Extract the (X, Y) coordinate from the center of the cell holding the provided text.  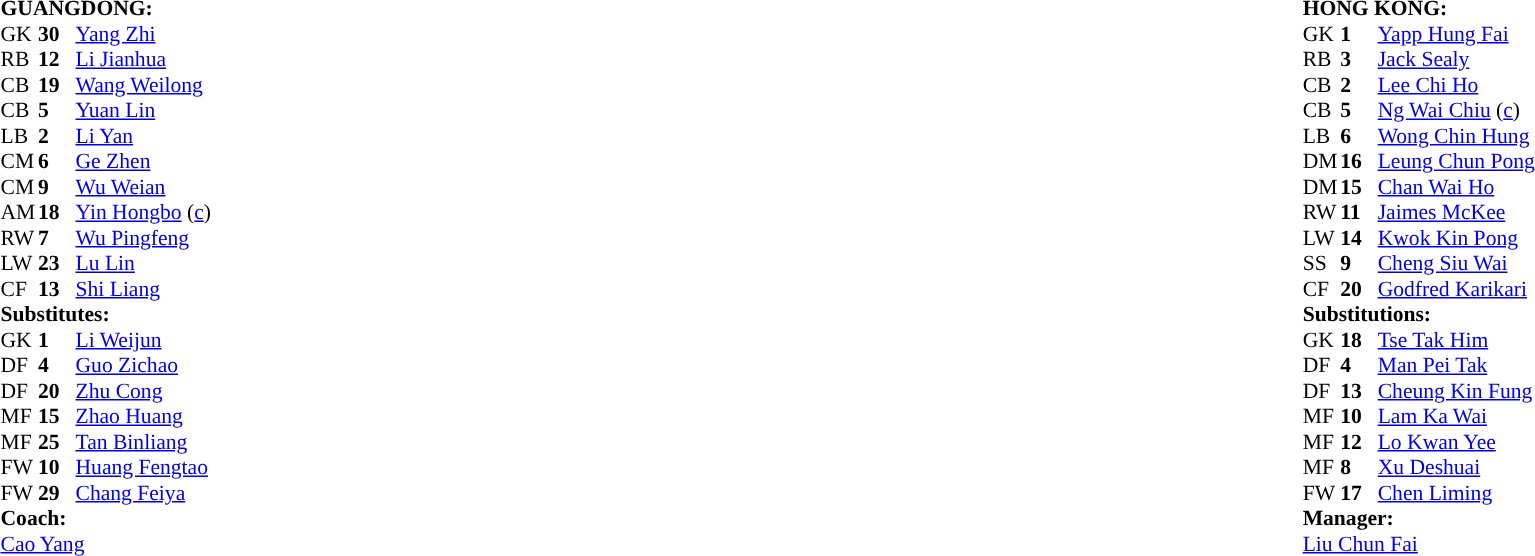
Yang Zhi (144, 34)
Cheung Kin Fung (1456, 391)
Li Jianhua (144, 59)
Kwok Kin Pong (1456, 238)
Tan Binliang (144, 442)
Chan Wai Ho (1456, 187)
Chang Feiya (144, 493)
SS (1322, 263)
Yin Hongbo (c) (144, 213)
Lee Chi Ho (1456, 85)
8 (1359, 467)
30 (57, 34)
Huang Fengtao (144, 467)
Wu Weian (144, 187)
16 (1359, 161)
Substitutes: (106, 315)
19 (57, 85)
11 (1359, 213)
Jack Sealy (1456, 59)
Wang Weilong (144, 85)
Lu Lin (144, 263)
Li Yan (144, 136)
3 (1359, 59)
Guo Zichao (144, 365)
23 (57, 263)
Man Pei Tak (1456, 365)
Li Weijun (144, 340)
Leung Chun Pong (1456, 161)
Ng Wai Chiu (c) (1456, 111)
Lam Ka Wai (1456, 417)
Yapp Hung Fai (1456, 34)
Lo Kwan Yee (1456, 442)
Zhao Huang (144, 417)
7 (57, 238)
Tse Tak Him (1456, 340)
AM (19, 213)
Jaimes McKee (1456, 213)
29 (57, 493)
Wong Chin Hung (1456, 136)
25 (57, 442)
Manager: (1419, 519)
Wu Pingfeng (144, 238)
Yuan Lin (144, 111)
Godfred Karikari (1456, 289)
14 (1359, 238)
Cheng Siu Wai (1456, 263)
Ge Zhen (144, 161)
Chen Liming (1456, 493)
Zhu Cong (144, 391)
17 (1359, 493)
Substitutions: (1419, 315)
Shi Liang (144, 289)
Xu Deshuai (1456, 467)
Coach: (106, 519)
